Pinpoint the cell where the given text exists, returning its [X, Y] midpoint coordinate. 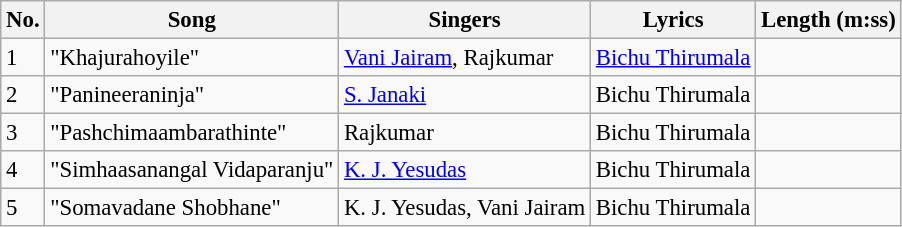
3 [23, 133]
"Panineeraninja" [192, 95]
Vani Jairam, Rajkumar [465, 58]
K. J. Yesudas [465, 170]
S. Janaki [465, 95]
Rajkumar [465, 133]
2 [23, 95]
1 [23, 58]
Lyrics [674, 20]
K. J. Yesudas, Vani Jairam [465, 208]
"Khajurahoyile" [192, 58]
"Pashchimaambarathinte" [192, 133]
"Somavadane Shobhane" [192, 208]
Singers [465, 20]
Song [192, 20]
"Simhaasanangal Vidaparanju" [192, 170]
5 [23, 208]
Length (m:ss) [828, 20]
4 [23, 170]
No. [23, 20]
